For the text-containing cell, return its midpoint in (X, Y) coordinate format. 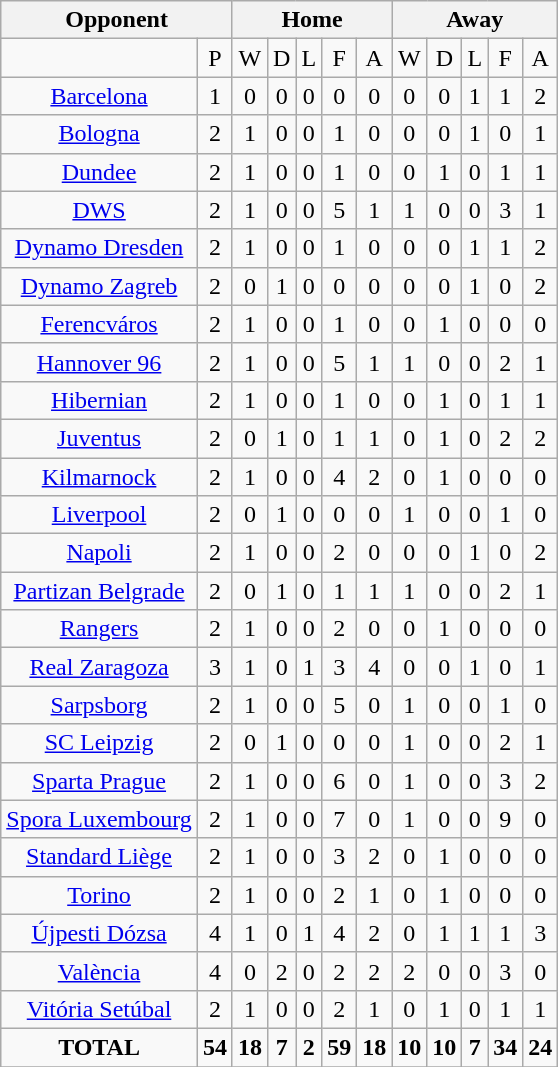
6 (340, 781)
Napoli (100, 553)
Dundee (100, 172)
València (100, 971)
Hibernian (100, 400)
P (214, 58)
Barcelona (100, 96)
Partizan Belgrade (100, 591)
Standard Liège (100, 857)
9 (506, 819)
24 (540, 1047)
Újpesti Dózsa (100, 933)
Juventus (100, 438)
34 (506, 1047)
54 (214, 1047)
Vitória Setúbal (100, 1009)
Dynamo Dresden (100, 248)
TOTAL (100, 1047)
Sparta Prague (100, 781)
Real Zaragoza (100, 667)
Bologna (100, 134)
Torino (100, 895)
Spora Luxembourg (100, 819)
DWS (100, 210)
Opponent (117, 20)
Liverpool (100, 515)
Ferencváros (100, 324)
Sarpsborg (100, 705)
Hannover 96 (100, 362)
Dynamo Zagreb (100, 286)
Kilmarnock (100, 477)
Away (475, 20)
Home (312, 20)
SC Leipzig (100, 743)
59 (340, 1047)
Rangers (100, 629)
